Provide the [x, y] coordinate of the cell's center where the given text is located.  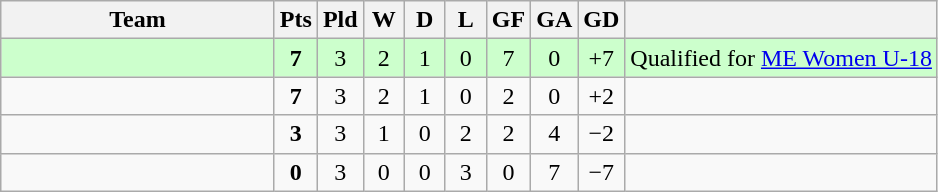
4 [554, 134]
GF [508, 20]
−7 [602, 172]
Pld [340, 20]
Team [138, 20]
GA [554, 20]
+2 [602, 96]
D [424, 20]
W [384, 20]
L [466, 20]
−2 [602, 134]
GD [602, 20]
Pts [296, 20]
+7 [602, 58]
Qualified for ME Women U-18 [782, 58]
